Output the (X, Y) coordinate of the center of the cell containing the given text.  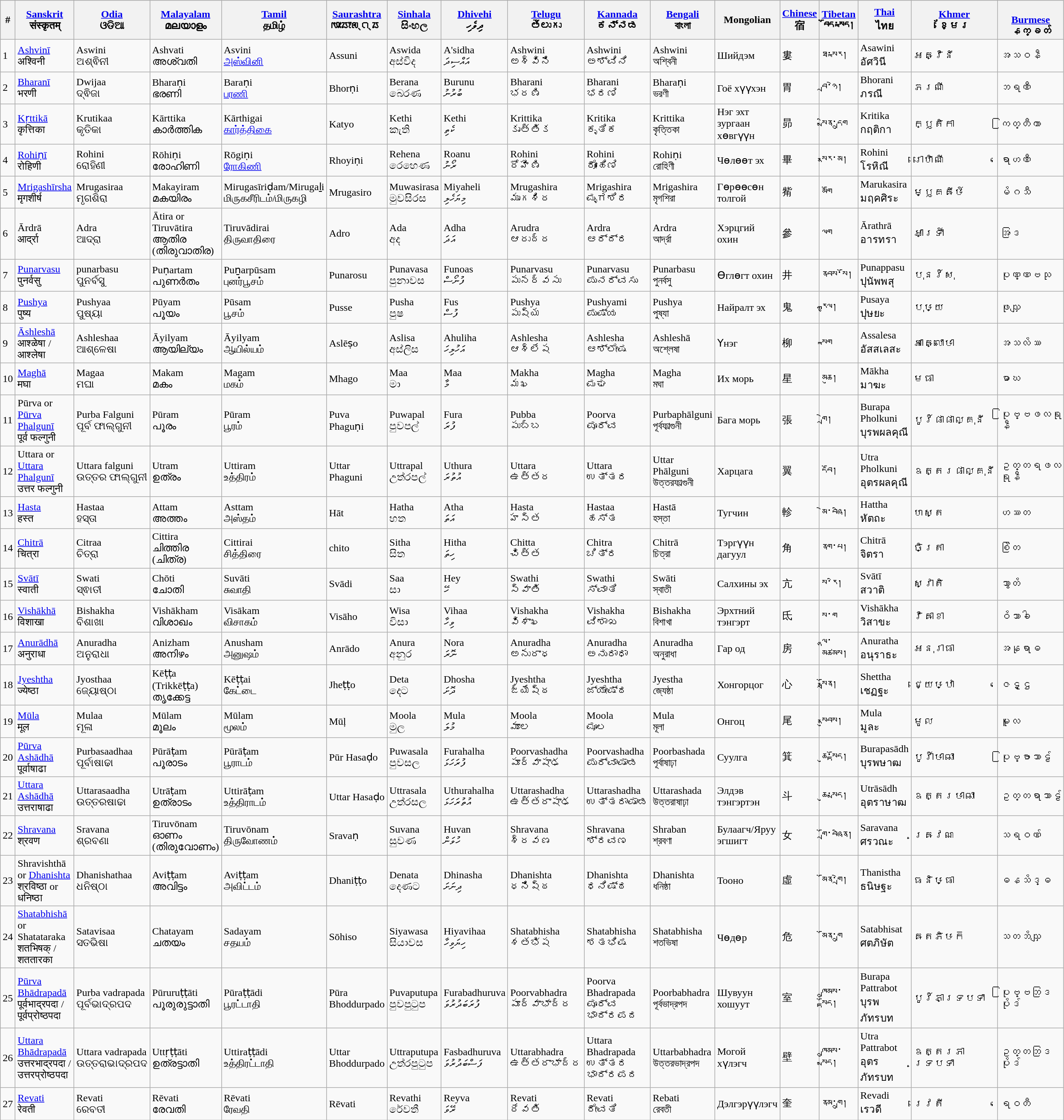
Āyilyamആയില്യം (186, 343)
ធនិឞ្ធា (954, 881)
Ashvatiഅശ്വതി (186, 56)
Rohiṇiরোহিণী (682, 160)
6 (8, 234)
Kritikaกฤติกา (884, 124)
Pūrva Ashādhāपूर्वाषाढा (45, 757)
Өглөгт охин (747, 275)
Pushyaপুষ্যা (682, 307)
Kethiකැති (415, 124)
Anizhamഅനിഴം (186, 648)
心 (800, 685)
Dhanishtaధనిష్ఠ (546, 881)
Mrugasiro (357, 192)
室 (800, 998)
Utra Pattrabotอุตรภัทรบท (884, 1058)
Kṛttikāकृत्तिका (45, 124)
បុនវ៌សុ (954, 275)
Үнэг (747, 343)
ចិត្រា (954, 548)
參 (800, 234)
ནབས་སོ། (838, 275)
Utramഉത്രം (186, 472)
Hithaހިތަ (475, 548)
Visākamவிசாகம் (274, 616)
Uttar Phaguni (357, 472)
Makamമകം (186, 379)
སྣར་མ། (838, 160)
Mulaaମୂଳା (112, 721)
Shetthaเชฏฐะ (884, 685)
Suvanaසුවණ (415, 836)
Шийдэм (747, 56)
Pūramപൂരം (186, 420)
Sōhiso (357, 937)
Онгоц (747, 721)
13 (8, 513)
Swathiస్వాతి (546, 584)
危 (800, 937)
Bengaliবাংলা (682, 20)
Rēvatiരേവതി (186, 1104)
ស្វាតិ (954, 584)
Shravanaశ్రవణ (546, 836)
Detaදෙට (415, 685)
Hiyavihaaހިޔަވިހާ (475, 937)
Anurathaอนุราธะ (884, 648)
Visāho (357, 616)
Dhaniṭṭo (357, 881)
Bhorṇi (357, 88)
မာဃ (1030, 379)
Svātīสวาติ (884, 584)
Jyeshthaಜ್ಯೇಷ್ಠ (618, 685)
Uttrasalaඋත්රසල (415, 796)
Гар од (747, 648)
Maghaমঘা (682, 379)
Moolaಮೂಲ (618, 721)
Puwasalaපුවසල (415, 757)
Attamഅത്തം (186, 513)
Punarvasuపునర్వసు (546, 275)
ဓနသိဒ္ဓ (1030, 881)
Dhanishathaaଧନିଷ୍ଠା (112, 881)
បូវ៌ផាផាល្គុនី (954, 420)
Uttraputupaඋත්රපුටුප (415, 1058)
Krittikaకృత్తిక (546, 124)
Ashleshaಆಶ್ಲೇಷ (618, 343)
Makayiramമകയിരം (186, 192)
ဟဿတ (1030, 513)
22 (8, 836)
奎 (800, 1104)
စိတြ (1030, 548)
Fusފުސް (475, 307)
Thaiไทย (884, 20)
Dhoshaދޮށަ (475, 685)
虛 (800, 881)
Saravanaศรวณะ (884, 836)
Anuradhaಅನುರಾಧಾ (618, 648)
Tibetanབོད་སྐད། (838, 20)
Anuraඅනුර (415, 648)
Mrugashiraమృగశిర (546, 192)
Hastaaହସ୍ତା (112, 513)
Kārthigaiகார்த்திகை (274, 124)
Poorva Bhadrapadaಪೂರ್ವ ಭಾದ್ರಪದ (618, 998)
Dhanishtaধনিষ্ঠা (682, 881)
Mākhaมาฆะ (884, 379)
Kēṭṭa (Trikkēṭṭa)തൃക്കേട്ട (186, 685)
མེ་བཞི། (838, 513)
ནམ་གྲུ། (838, 1104)
Uttirāṭamஉத்திராடம் (274, 796)
Эрхтний тэнгэрт (747, 616)
Pūr Hasaḍo (357, 757)
Нэг эхт зургаан хөвгүүн (747, 124)
Maaමා (415, 379)
角 (800, 548)
25 (8, 998)
Ardraআর্দ্রা (682, 234)
女 (800, 836)
Mhago (357, 379)
7 (8, 275)
རྒྱལ། (838, 307)
尾 (800, 721)
星 (800, 379)
A'sidhaއައްސިދަ (475, 56)
Uttarasaadhaଉତ୍ତରଷାଢା (112, 796)
အသလိဿ (1030, 343)
Malayalamമലയാളം (186, 20)
Arudraఆరుద్ర (546, 234)
Pūyamപൂയം (186, 307)
Puva Phaguṇi (357, 420)
Mongolian (747, 20)
Aslēṣo (357, 343)
Суулга (747, 757)
Sanskritसंस्कृतम् (45, 20)
အနုရာဓ (1030, 648)
អាឝ្លោឞា (954, 343)
柳 (800, 343)
Uttar Bhoddurpado (357, 1058)
Pūsamபூசம் (274, 307)
Swathiಸ್ವಾತಿ (618, 584)
ရောဟဏီ (1030, 160)
Bharanīभरणी (45, 88)
Hastaहस्त (45, 513)
Purba vadrapadaପୂର୍ବଭାଦ୍ରପଦ (112, 998)
གྲེ། (838, 420)
Hatthaหัตถะ (884, 513)
Dhivehiދިވެހި (475, 20)
Sravanaଶ୍ରବଣା (112, 836)
Svātīस्वाती (45, 584)
Rēvatiரேவதி (274, 1104)
Ashwiniঅশ্বিনী (682, 56)
Тооно (747, 881)
သတဘိသျှ (1030, 937)
Uttrapalඋත්රපල් (415, 472)
Pushyaपुष्य (45, 307)
ဥတ္တဘဒြပိုဒ် (1030, 1058)
chito (357, 548)
མོན་གྲུ (838, 937)
Rōhiṇiരോഹിണി (186, 160)
15 (8, 584)
Moolaమూల (546, 721)
Odiaଓଡିଆ (112, 20)
Assuni (357, 56)
Punavasaපුනාවස (415, 275)
Teluguతెలుగు (546, 20)
Чөдөр (747, 937)
បូវ៌ភាទ្របទា (954, 998)
Thanisthaธนิษฐะ (884, 881)
Ātira or Tiruvātiraആതിര (തിരുവാതിര) (186, 234)
Тэргүүн дагуул (747, 548)
បូវ៌ាឞាឍា (954, 757)
Pushyamiಪುಷ್ಯ (618, 307)
24 (8, 937)
斗 (800, 796)
Burmeseနက္ခတ် (1030, 20)
ဇေဋ္ဌ (1030, 685)
Moolaමුල (415, 721)
Tiruvōnamதிருவோணம் (274, 836)
Kēṭṭaiகேட்டை (274, 685)
Chittaచిత్త (546, 548)
Ashwiniಅಶ್ವಿನಿ (618, 56)
Jyosthaaଜ୍ୟୋଷ୍ଠା (112, 685)
Katyo (357, 124)
Anuradha অনুরাধা (682, 648)
Jyestha জ্যেষ্ঠা (682, 685)
Sadayamசதயம் (274, 937)
Rebati রেবতী (682, 1104)
Hastaaಹಸ್ತ (618, 513)
Rohiniରୋହିଣୀ (112, 160)
Revadiเรวดี (884, 1104)
Kethiކެތި (475, 124)
Sithaසිත (415, 548)
ས་ག (838, 616)
Uttara Bhādrapadāउत्तरभाद्रपदा / उत्तरप्रोष्ठपदा (45, 1058)
Siyawasaසියාවස (415, 937)
Khmerខ្មែរ (954, 20)
Ārdrāआर्द्रा (45, 234)
Uttiraṭṭādiஉத்திரட்டாதி (274, 1058)
Saaසා (415, 584)
Shatabhishā or Shatatarakaशतभिषक् / शततारका (45, 937)
Fasbadhuruvaފަސްބަދުރުވަ (475, 1058)
Ashvinīअश्विनी (45, 56)
Pushaපුෂ (415, 307)
Marukasiraมฤคศิระ (884, 192)
ឧត្តរផាល្គុនី (954, 472)
Pushyaaପୁଷ୍ୟା (112, 307)
Элдэв тэнгэртэн (747, 796)
Anurādhāअनुराधा (45, 648)
Wisaවිසා (415, 616)
Poorvaಪೂರ್ವ (618, 420)
Их морь (747, 379)
Vishakhaవిశాఖ (546, 616)
亢 (800, 584)
Tiruvōnam ഓണം (തിരുവോണം) (186, 836)
មធា (954, 379)
Найралт эх (747, 307)
ལྷ་མཚམས། (838, 648)
5 (8, 192)
12 (8, 472)
ឧត្តរភាទ្របទា (954, 1058)
ជេ្យឞ្ឋា (954, 685)
སྐག (838, 343)
18 (8, 685)
Pusse (357, 307)
Maghaಮಘ (618, 379)
Chinese宿 (800, 20)
Puwapalපුවපල් (415, 420)
Dhanishtaಧನಿಷ್ಠ (618, 881)
ནག་པ། (838, 548)
Hathaහත (415, 513)
Utra Pholkuniอุตรผลคุณี (884, 472)
Adraଆଦ୍ରା (112, 234)
Asawiniอัศวินี (884, 56)
Харцага (747, 472)
Pūrāṭamபூராடம் (274, 757)
Uthurahalhaއުތުރަހަޅަ (475, 796)
8 (8, 307)
Uttara or Uttara Phalgunīउत्तर फल्गुनी (45, 472)
Cittiraiசித்திரை (274, 548)
ཁྲུམས་སྟོད། (838, 998)
Салхины эх (747, 584)
Vishakhaವಿಶಾಖ (618, 616)
ས་རི། (838, 584)
Булаагч/Яруу эгшигт (747, 836)
Aviṭṭamഅവിട്ടം (186, 881)
Aslisaඅස්ලිස (415, 343)
軫 (800, 513)
Funoasފުނޯސް (475, 275)
Vishākhaวิสาขะ (884, 616)
ရေဝတီ (1030, 1104)
Burapasādhบุรพษาฒ (884, 757)
Rōgiṇiரோகிணி (274, 160)
ဘရဏီ (1030, 88)
གྲོ་བཞིན། (838, 836)
Pubbaపుబ్బ (546, 420)
Assalesaอัสสเลสะ (884, 343)
Adhaއަދަ (475, 234)
Saurashtraꢱꣃꢬꢵꢯ꣄ꢡ꣄ꢬ (357, 20)
26 (8, 1058)
Дэлгэрүүлэгч (747, 1104)
Chatayamചതയം (186, 937)
ཁྲུམས་སྨད། (838, 1058)
11 (8, 420)
Burapa Pattrabotบุรพภัทรบท (884, 998)
2 (8, 88)
Ashleshaఆశ్లేష (546, 343)
Adro (357, 234)
Bharaniభరణి (546, 88)
Хэрцгий охин (747, 234)
Гөрөөсөн толгой (747, 192)
Dwijaaଦ୍ଵିଜା (112, 88)
Rohiṇīरोहिणी (45, 160)
Roanuރޯނު (475, 160)
Revathiරේවතී (415, 1104)
Jyeshthaज्येष्ठा (45, 685)
Svādi (357, 584)
Asttamஅஸ்தம் (274, 513)
Pūra Bhoddurpado (357, 998)
觜 (800, 192)
畢 (800, 160)
Anushamஅனுஷம் (274, 648)
Uttar Phālguniউত্তরফাল্গুনী (682, 472)
Uttara falguniଉତ୍ତର ଫାଲ୍ଗୁନୀ (112, 472)
Mūlaमूल (45, 721)
អឝ្វិនី (954, 56)
21 (8, 796)
Uttara Bhadrapadaಉತ್ತರ ಭಾದ್ರಪದ (618, 1058)
Tamilதமிழ் (274, 20)
Asviniஅஸ்வினி (274, 56)
Mrigashiraমৃগশিরা (682, 192)
ឧត្តរឞាឍា (954, 796)
အဒြ (1030, 234)
Mūļ (357, 721)
Punappasuปุนัพพสุ (884, 275)
Chitrā চিত্রা (682, 548)
Miyaheliމިޔަހެލި (475, 192)
Pusayaปุษยะ (884, 307)
4 (8, 160)
Magamமகம் (274, 379)
Puṉarpūsamபுனர்பூசம் (274, 275)
Uttarashadaউত্তরাষাঢ়া (682, 796)
胃 (800, 88)
སྣྲོན། (838, 685)
Revatiರೇವತಿ (618, 1104)
Uttiramஉத்திரம் (274, 472)
Uttṛṭṭātiഉത്രട്ടാതി (186, 1058)
Kannadaಕನ್ನಡ (618, 20)
មូល (954, 721)
Suvātiசுவாதி (274, 584)
箕 (800, 757)
Maghāमघा (45, 379)
Utrāṭamഉത്രാടം (186, 796)
壁 (800, 1058)
Rehenaරෙහෙණ (415, 160)
Shatabhisha শতভিষা (682, 937)
Pūrva or Pūrva Phalgunīपूर्व फल्गुनी (45, 420)
မိဂသီ (1030, 192)
20 (8, 757)
Uttaraಉತ್ತರ (618, 472)
Uttar Hasaḍo (357, 796)
Purbaphālguniপূর্বফাল্গুনী (682, 420)
Rohiniโรหิณี (884, 160)
Shatabhishaಶತಭಿಷ (618, 937)
Aviṭṭamஅவிட்டம் (274, 881)
Citraaଚିତ୍ରା (112, 548)
Muwasirasaමුවසිරස (415, 192)
Burunuބުރުނު (475, 88)
Puvaputupaපුවපුටුප (415, 998)
Heyހޭ (475, 584)
10 (8, 379)
រោហិណី (954, 160)
Mulaމުލަ (475, 721)
မူလ (1030, 721)
# (8, 20)
Magaaମଘା (112, 379)
ဥတ္တရာသာဠ် (1030, 796)
ကြတ္တီကာ (1030, 124)
27 (8, 1104)
14 (8, 548)
Poorvabhadraపూర్వాభాద్ర (546, 998)
Satabhisatศตภิษัต (884, 937)
17 (8, 648)
Makhaమఖ (546, 379)
23 (8, 881)
អនុរាធា (954, 648)
ပြုဗ္ဗာသာဠ် (1030, 757)
鬼 (800, 307)
Sinhalaසිංහල (415, 20)
Tiruvādiraiதிருவாதிரை (274, 234)
Swatiସ୍ଵାତୀ (112, 584)
Furaފުރަ (475, 420)
ភរណី (954, 88)
Bishakha বিশাখা (682, 616)
Гоё хүүхэн (747, 88)
19 (8, 721)
Hāt (357, 513)
ဝိသာခါ (1030, 616)
Burapa Pholkuniบุรพผลคุณี (884, 420)
བྲ་ཉེ། (838, 88)
Noraނޮރަ (475, 648)
Poorbashadaপূর্বাষাঢ়া (682, 757)
Bhoraniภรณี (884, 88)
Maaމާ (475, 379)
Punarbasuপুনর্বসু (682, 275)
ឝតភិឞក៑ (954, 937)
9 (8, 343)
Krutikaaକୃତିକା (112, 124)
Чөлөөт эх (747, 160)
ཆུ་སྟོད། (838, 757)
Тугчин (747, 513)
Uttarabhadraఉత్తరాభాద్ర (546, 1058)
Denataදෙණට (415, 881)
Purba Falguniପୂର୍ବ ଫାଲ୍ଗୁନୀ (112, 420)
Adaඅද (415, 234)
သွာတိ (1030, 584)
房 (800, 648)
Mulaมูละ (884, 721)
Ārathrāอารทรา (884, 234)
Krittikaকৃত্তিকা (682, 124)
Mūlamமூலம் (274, 721)
མཆུ། (838, 379)
Ashleshāঅশ্লেষা (682, 343)
Jyeshthaజ్యేష్ఠ (546, 685)
Bharaṇiভরণী (682, 88)
Punarvasuपुनर्वसु (45, 275)
Hastaహస్త (546, 513)
Pushyaపుష్య (546, 307)
သရဝဏ် (1030, 836)
Bharaṇiഭരണി (186, 88)
Bishakhaବିଶାଖା (112, 616)
氐 (800, 616)
Anrādo (357, 648)
Furahalhaފުރަހަޅަ (475, 757)
Huvanހުވަން (475, 836)
ལག (838, 234)
སྣུབས། (838, 721)
Purbasaadhaaପୂର୍ବାଷାଢା (112, 757)
Могой хүлэгч (747, 1058)
Puṇartamപുണർതം (186, 275)
Rohiniರೋಹಿಣಿ (618, 160)
ཆུ་སྨད། (838, 796)
Hastā হস্তা (682, 513)
Kritikaಕೃತಿಕ (618, 124)
Mrigashīrshaमृगशीर्ष (45, 192)
1 (8, 56)
Mrigashiraಮೃಗಶಿರ (618, 192)
Punarosu (357, 275)
ម្ឫគឝីឞ៍ (954, 192)
Jheṭṭo (357, 685)
Ashleshaaଆଶ୍ଳେଷା (112, 343)
16 (8, 616)
Vishākhamവിശാഖം (186, 616)
រេវតី (954, 1104)
婁 (800, 56)
Cittiraചിത്തിര (ചിത്ര) (186, 548)
昴 (800, 124)
井 (800, 275)
Mirugasīriḍam/Mirugaḻiமிருகசீரிடம்/மிருகழி (274, 192)
དབོ། (838, 472)
Reyvaރޭވަ (475, 1104)
ဖုသျှ (1030, 307)
Aswidaඅස්විද (415, 56)
Vihaaވިހާ (475, 616)
Utrāsādhอุตราษาฒ (884, 796)
སྨིན་དྲུག (838, 124)
མགོ (838, 192)
Furabadhuruvaފުރަބަދުރުވަ (475, 998)
Satavisaaସତଭିଷା (112, 937)
Shrabanশ্রবণা (682, 836)
ပြုဗ္ဗဘဒြပိုဒ် (1030, 998)
Āshleshāआश्ळेषा / आश्लेषा (45, 343)
Revatiରେବତୀ (112, 1104)
Rohiniరోహిణి (546, 160)
Āyilyamஆயில்யம் (274, 343)
ហស្ត (954, 513)
Shravanaಶ್ರವಣ (618, 836)
Poorvashadhaಪುರ್ವಾಷಾಡ (618, 757)
Beranaබෙරණ (415, 88)
Хонгорцог (747, 685)
Anuradhaଅନୁରାଧା (112, 648)
ပြုဗ္ဗဖလရုနီ (1030, 420)
Ahulihaއަހުލިހަ (475, 343)
Chitraಚಿತ್ರ (618, 548)
Ardraಆರ್ದ್ರ (618, 234)
張 (800, 420)
Bharaniಭರಣಿ (618, 88)
ឝ្រវណ (954, 836)
Poorvashadhaపూర్వాషాఢ (546, 757)
Sravaṇ (357, 836)
Revatiరేవతి (546, 1104)
អាទ្រ៍ា (954, 234)
ཐ་སྐར། (838, 56)
Swāti স্বাতী (682, 584)
ပုဏ္ဏဗသု (1030, 275)
Poorbabhadra পূর্বভাদ্রপদ (682, 998)
ក្ឫតិកា (954, 124)
3 (8, 124)
Ashwiniఅశ్విని (546, 56)
Uttara vadrapadaଉତ୍ତରାଭାଦ୍ରପଦ (112, 1058)
Pūrva Bhādrapadāपूर्वभाद्रपदा / पूर्वप्रोष्ठपदा (45, 998)
វិឝាខា (954, 616)
បុឞ្យ (954, 307)
Aswiniଅଶ୍ଵିନୀ (112, 56)
Revatiरेवती (45, 1104)
Kārttikaകാർത്തിക (186, 124)
Vishākhāविशाखा (45, 616)
Шувуун хошуут (747, 998)
Uthuraއުތުރަ (475, 472)
Shatabhishaశతభిష (546, 937)
Anuradhaఅనురాధ (546, 648)
མོན་གྲེ། (838, 881)
Rēvati (357, 1104)
Shravanaश्रवण (45, 836)
Mrugasiraaମୃଗଶିରା (112, 192)
အသဝနီ (1030, 56)
Pūramபூரம் (274, 420)
Uttara Ashādhāउत्तराषाढा (45, 796)
Pūraṭṭādiபூரட்டாதி (274, 998)
Uttarashadhaಉತ್ತರಾಷಾಡ (618, 796)
Бага морь (747, 420)
Athaއަތަ (475, 513)
Dhinashaދިނަށަ (475, 881)
Uttarbabhadra উত্তরভাদ্রপদ (682, 1058)
Pūruruṭṭātiപൂരുരുട്ടാതി (186, 998)
Pūrāṭamപൂരാടം (186, 757)
Chitrāचित्रा (45, 548)
Chitrāจิตรา (884, 548)
翼 (800, 472)
ဥတ္တရဖလရုနီ (1030, 472)
Punarvasuಪುನರ್ವಸು (618, 275)
Uttarashadhaఉత్తరాషాఢ (546, 796)
Shravishthā or Dhanishta श्रविष्ठा or धनिष्ठा (45, 881)
Rhoyiṇi (357, 160)
Baraṇiபரணி (274, 88)
Uttaraఉత్తర (546, 472)
Mula মূলা (682, 721)
Chōtiചോതി (186, 584)
Mūlamമൂലം (186, 721)
punarbasuପୁନର୍ବସୁ (112, 275)
